Locate the cell with the specified text and output its (x, y) center coordinate. 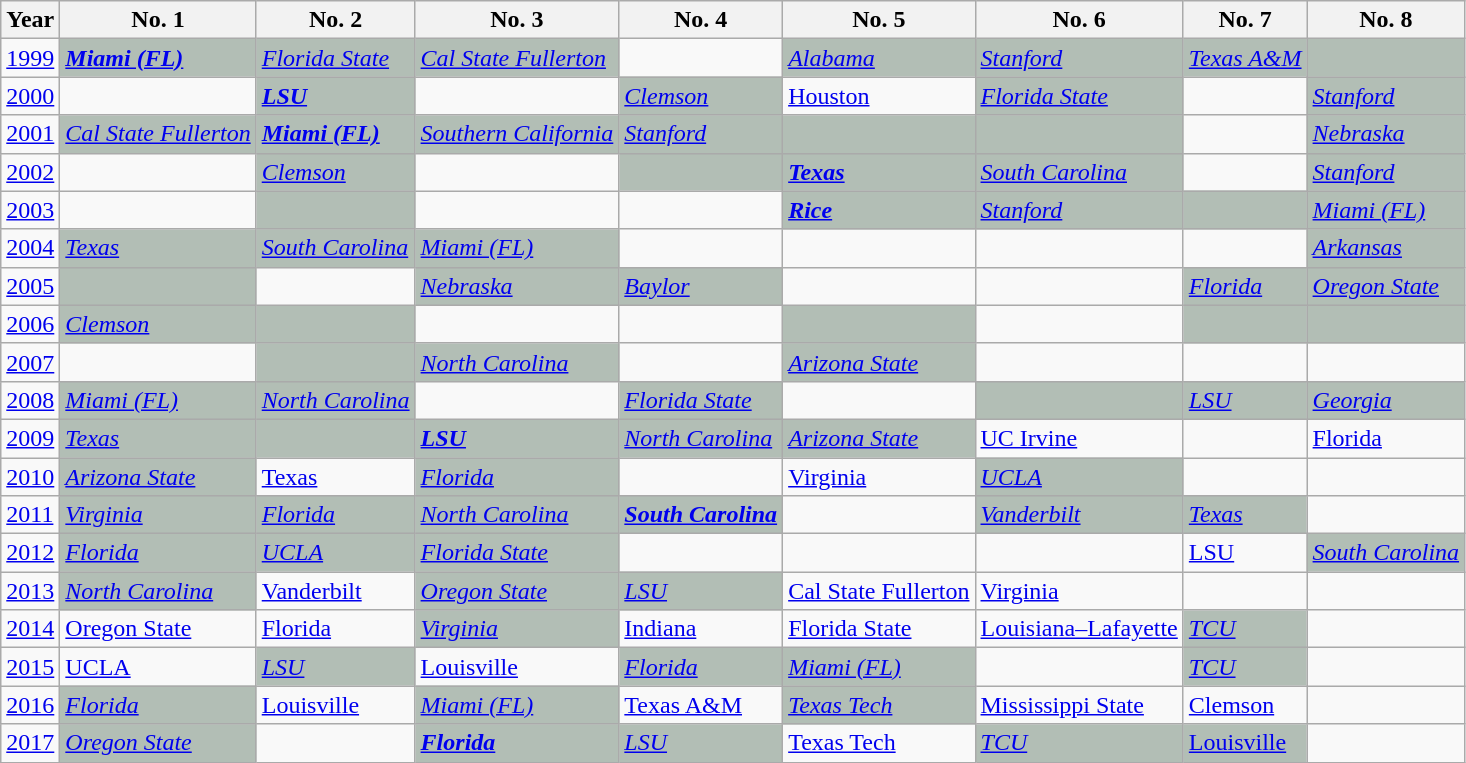
2008 (30, 400)
2007 (30, 362)
Baylor (701, 286)
2002 (30, 172)
2005 (30, 286)
Mississippi State (1079, 705)
Arkansas (1386, 248)
2006 (30, 324)
2001 (30, 134)
Southern California (517, 134)
Alabama (879, 58)
2014 (30, 629)
2015 (30, 667)
Indiana (701, 629)
No. 3 (517, 20)
2010 (30, 477)
Year (30, 20)
2004 (30, 248)
2003 (30, 210)
2000 (30, 96)
Georgia (1386, 400)
No. 7 (1245, 20)
Houston (879, 96)
No. 1 (158, 20)
No. 5 (879, 20)
2011 (30, 515)
Rice (879, 210)
No. 8 (1386, 20)
2013 (30, 591)
2012 (30, 553)
2016 (30, 705)
2009 (30, 438)
No. 6 (1079, 20)
No. 4 (701, 20)
UC Irvine (1079, 438)
Louisiana–Lafayette (1079, 629)
1999 (30, 58)
2017 (30, 743)
No. 2 (336, 20)
